Return the (X, Y) coordinate for the center point of the cell that contains the specified text.  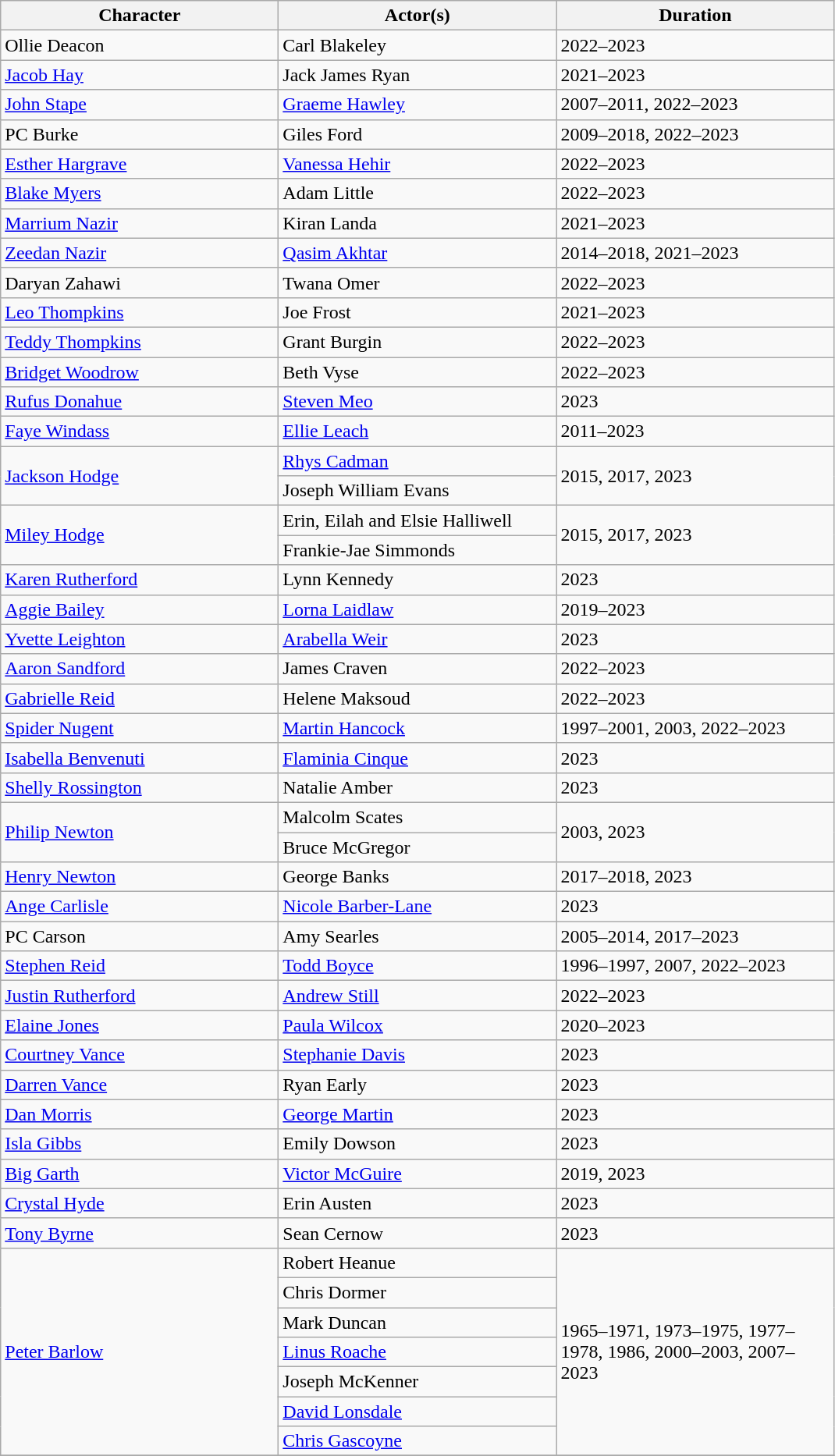
Bridget Woodrow (140, 372)
Joseph William Evans (417, 491)
Malcolm Scates (417, 817)
Justin Rutherford (140, 996)
Faye Windass (140, 431)
Miley Hodge (140, 535)
Lorna Laidlaw (417, 609)
Robert Heanue (417, 1262)
Ange Carlisle (140, 907)
Erin Austen (417, 1203)
Vanessa Hehir (417, 164)
George Banks (417, 877)
Isabella Benvenuti (140, 758)
Todd Boyce (417, 966)
Teddy Thompkins (140, 342)
Chris Gascoyne (417, 1441)
David Lonsdale (417, 1412)
Mark Duncan (417, 1323)
Isla Gibbs (140, 1144)
2003, 2023 (695, 832)
Steven Meo (417, 402)
Yvette Leighton (140, 639)
2017–2018, 2023 (695, 877)
Ollie Deacon (140, 45)
Ryan Early (417, 1085)
1997–2001, 2003, 2022–2023 (695, 728)
Bruce McGregor (417, 847)
Ellie Leach (417, 431)
Peter Barlow (140, 1351)
Spider Nugent (140, 728)
Elaine Jones (140, 1025)
Jackson Hodge (140, 476)
2007–2011, 2022–2023 (695, 105)
Linus Roache (417, 1352)
Martin Hancock (417, 728)
Sean Cernow (417, 1233)
Grant Burgin (417, 342)
Natalie Amber (417, 787)
Philip Newton (140, 832)
2009–2018, 2022–2023 (695, 134)
Tony Byrne (140, 1233)
Chris Dormer (417, 1292)
Henry Newton (140, 877)
James Craven (417, 669)
Amy Searles (417, 936)
Frankie-Jae Simmonds (417, 550)
Joseph McKenner (417, 1382)
Stephanie Davis (417, 1055)
Daryan Zahawi (140, 282)
Nicole Barber-Lane (417, 907)
1965–1971, 1973–1975, 1977–1978, 1986, 2000–2003, 2007–2023 (695, 1351)
Aggie Bailey (140, 609)
Rufus Donahue (140, 402)
Character (140, 16)
Erin, Eilah and Elsie Halliwell (417, 520)
Zeedan Nazir (140, 253)
Jack James Ryan (417, 75)
Rhys Cadman (417, 461)
2020–2023 (695, 1025)
Aaron Sandford (140, 669)
2011–2023 (695, 431)
Andrew Still (417, 996)
2014–2018, 2021–2023 (695, 253)
Giles Ford (417, 134)
Marrium Nazir (140, 223)
Beth Vyse (417, 372)
Leo Thompkins (140, 312)
John Stape (140, 105)
Joe Frost (417, 312)
Victor McGuire (417, 1174)
Actor(s) (417, 16)
Dan Morris (140, 1114)
Stephen Reid (140, 966)
Shelly Rossington (140, 787)
Big Garth (140, 1174)
PC Burke (140, 134)
Adam Little (417, 194)
Esther Hargrave (140, 164)
2019–2023 (695, 609)
Twana Omer (417, 282)
Gabrielle Reid (140, 698)
George Martin (417, 1114)
Karen Rutherford (140, 580)
PC Carson (140, 936)
Helene Maksoud (417, 698)
Emily Dowson (417, 1144)
Carl Blakeley (417, 45)
Qasim Akhtar (417, 253)
Jacob Hay (140, 75)
Arabella Weir (417, 639)
Blake Myers (140, 194)
Flaminia Cinque (417, 758)
2019, 2023 (695, 1174)
Darren Vance (140, 1085)
Courtney Vance (140, 1055)
Paula Wilcox (417, 1025)
Kiran Landa (417, 223)
Lynn Kennedy (417, 580)
Crystal Hyde (140, 1203)
1996–1997, 2007, 2022–2023 (695, 966)
Graeme Hawley (417, 105)
Duration (695, 16)
2005–2014, 2017–2023 (695, 936)
